Provide the (X, Y) coordinate of the cell's center where the given text is located.  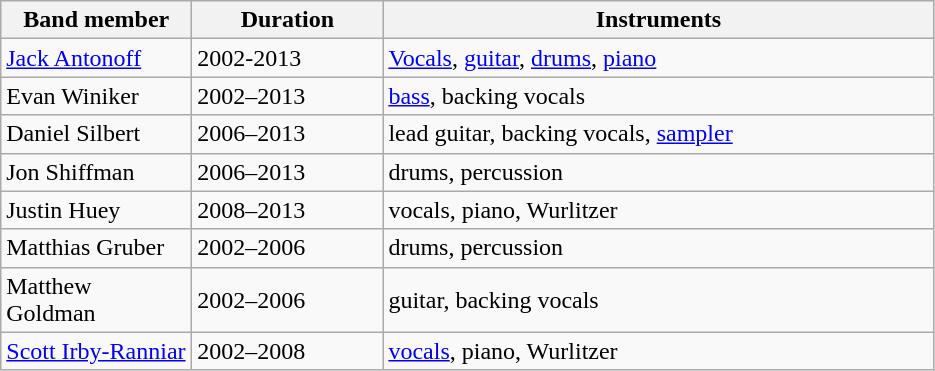
2002–2008 (288, 351)
Instruments (658, 20)
Jon Shiffman (96, 172)
Matthew Goldman (96, 300)
guitar, backing vocals (658, 300)
Scott Irby-Ranniar (96, 351)
2002–2013 (288, 96)
2008–2013 (288, 210)
Vocals, guitar, drums, piano (658, 58)
Jack Antonoff (96, 58)
Evan Winiker (96, 96)
Band member (96, 20)
bass, backing vocals (658, 96)
Duration (288, 20)
Daniel Silbert (96, 134)
Justin Huey (96, 210)
Matthias Gruber (96, 248)
2002-2013 (288, 58)
lead guitar, backing vocals, sampler (658, 134)
